Find where the given text appears and provide that cell's center as (x, y) coordinate. 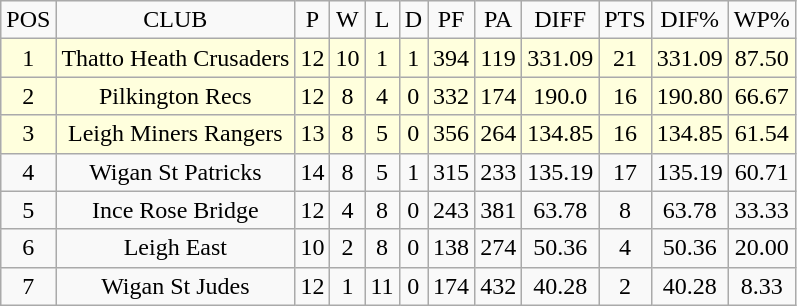
Pilkington Recs (176, 96)
264 (498, 134)
Leigh Miners Rangers (176, 134)
PA (498, 20)
119 (498, 58)
356 (452, 134)
8.33 (762, 286)
D (413, 20)
17 (625, 172)
WP% (762, 20)
PF (452, 20)
394 (452, 58)
243 (452, 210)
315 (452, 172)
7 (28, 286)
190.0 (560, 96)
233 (498, 172)
381 (498, 210)
Ince Rose Bridge (176, 210)
Leigh East (176, 248)
Thatto Heath Crusaders (176, 58)
6 (28, 248)
60.71 (762, 172)
DIFF (560, 20)
3 (28, 134)
20.00 (762, 248)
L (382, 20)
11 (382, 286)
Wigan St Patricks (176, 172)
CLUB (176, 20)
61.54 (762, 134)
DIF% (690, 20)
21 (625, 58)
138 (452, 248)
87.50 (762, 58)
332 (452, 96)
14 (312, 172)
P (312, 20)
W (348, 20)
PTS (625, 20)
274 (498, 248)
33.33 (762, 210)
POS (28, 20)
190.80 (690, 96)
Wigan St Judes (176, 286)
66.67 (762, 96)
13 (312, 134)
432 (498, 286)
